Find where the given text appears and provide that cell's center as [x, y] coordinate. 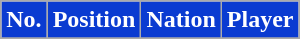
Nation [181, 20]
Position [94, 20]
No. [24, 20]
Player [260, 20]
